Output the (x, y) coordinate of the center of the cell containing the given text.  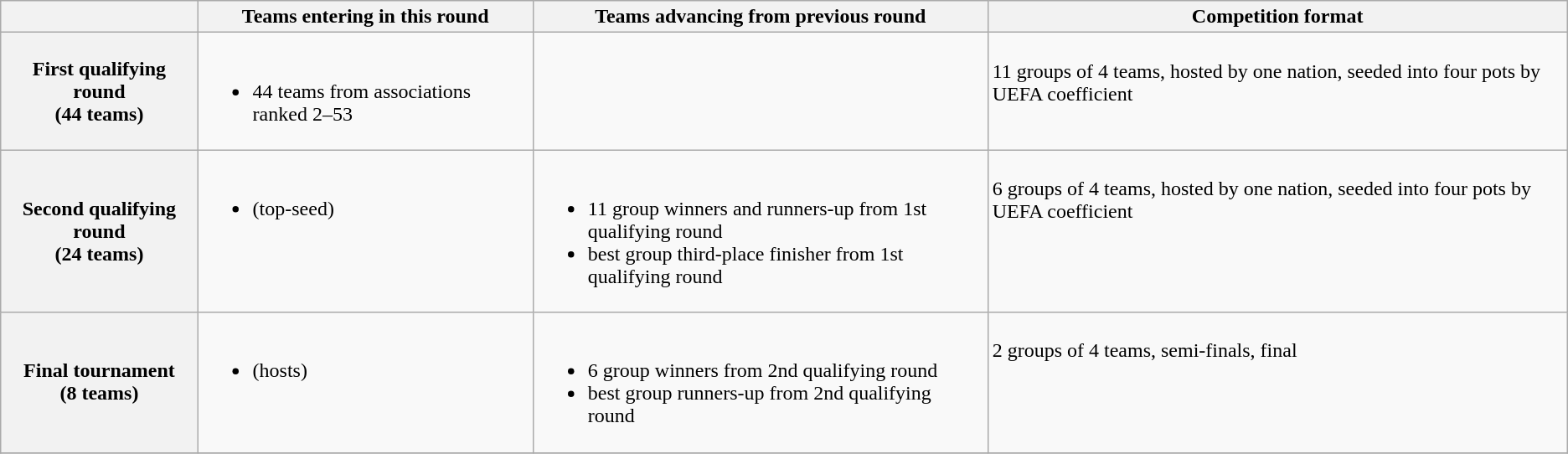
11 groups of 4 teams, hosted by one nation, seeded into four pots by UEFA coefficient (1277, 91)
First qualifying round (44 teams) (99, 91)
(top-seed) (365, 231)
6 group winners from 2nd qualifying roundbest group runners-up from 2nd qualifying round (761, 382)
11 group winners and runners-up from 1st qualifying roundbest group third-place finisher from 1st qualifying round (761, 231)
Final tournament (8 teams) (99, 382)
2 groups of 4 teams, semi-finals, final (1277, 382)
Teams advancing from previous round (761, 17)
44 teams from associations ranked 2–53 (365, 91)
Competition format (1277, 17)
6 groups of 4 teams, hosted by one nation, seeded into four pots by UEFA coefficient (1277, 231)
Second qualifying round (24 teams) (99, 231)
(hosts) (365, 382)
Teams entering in this round (365, 17)
